Scan for the cell matching the given text and deliver its (X, Y) coordinate at center. 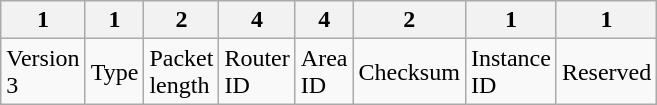
Area ID (324, 72)
Router ID (257, 72)
Type (114, 72)
Packet length (182, 72)
Checksum (409, 72)
Version 3 (43, 72)
Instance ID (510, 72)
Reserved (606, 72)
